Return the (x, y) coordinate for the center point of the cell that contains the specified text.  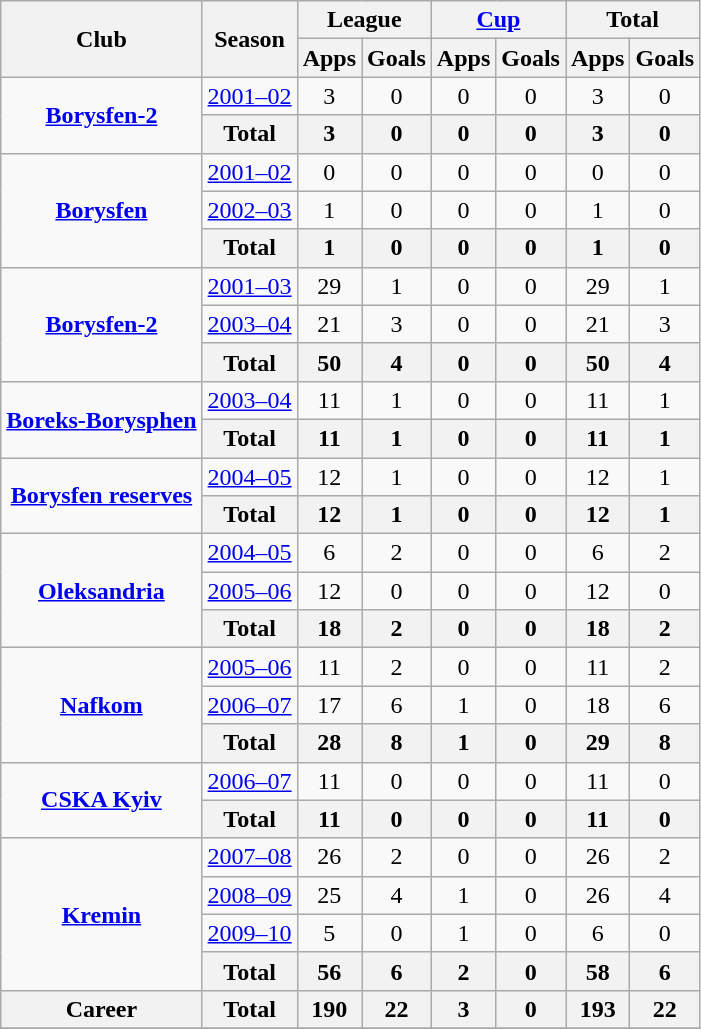
2007–08 (250, 857)
Nafkom (102, 705)
17 (329, 705)
190 (329, 1009)
25 (329, 895)
Cup (498, 20)
Season (250, 39)
2001–03 (250, 286)
Borysfen (102, 210)
Career (102, 1009)
League (364, 20)
Club (102, 39)
Borysfen reserves (102, 496)
Kremin (102, 914)
2009–10 (250, 933)
28 (329, 743)
58 (598, 971)
56 (329, 971)
2002–03 (250, 210)
5 (329, 933)
CSKA Kyiv (102, 800)
2008–09 (250, 895)
Oleksandria (102, 591)
193 (598, 1009)
Boreks-Borysphen (102, 419)
